For the text-containing cell, return its midpoint in (x, y) coordinate format. 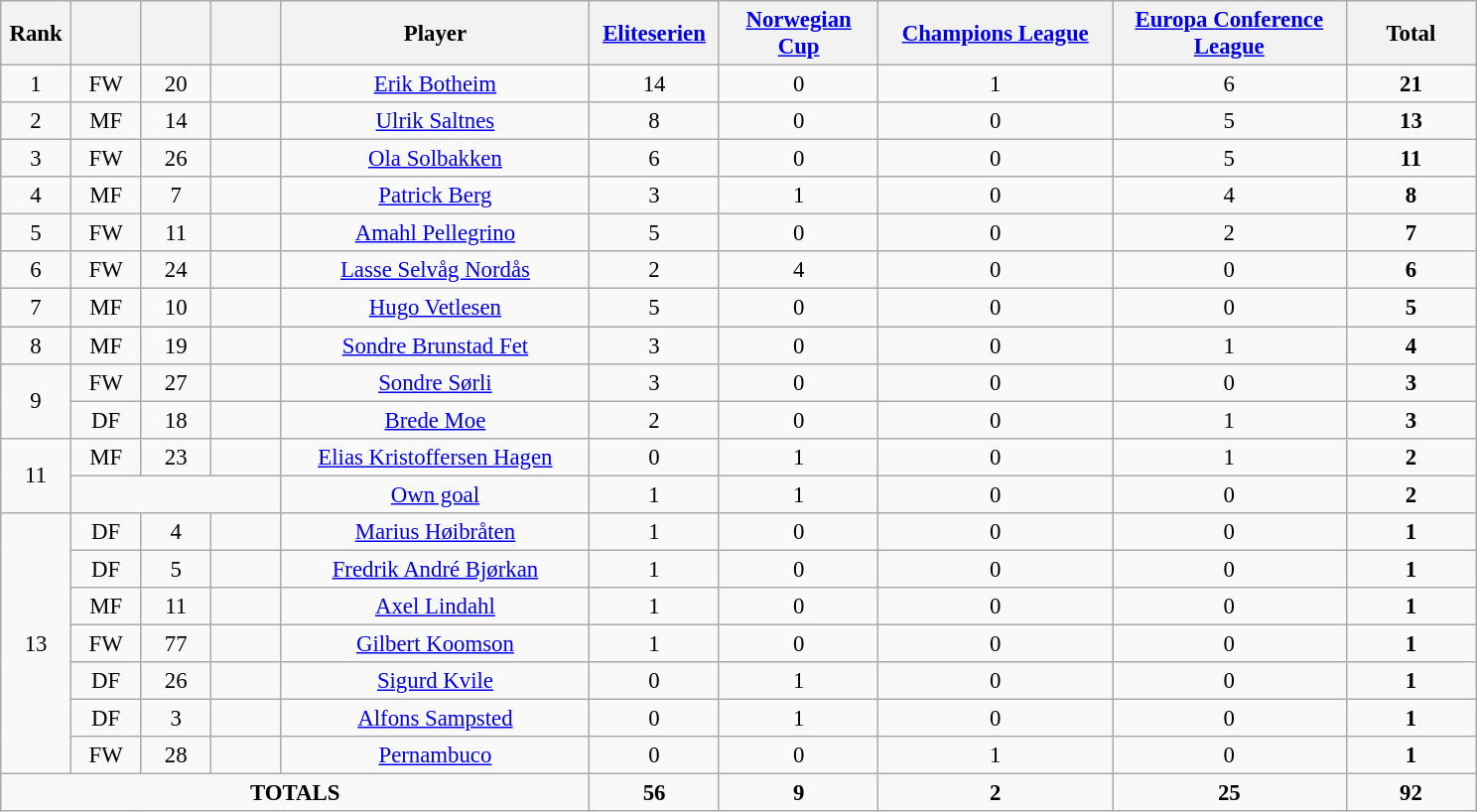
24 (177, 271)
Eliteserien (655, 34)
Sigurd Kvile (435, 681)
Sondre Brunstad Fet (435, 345)
Alfons Sampsted (435, 719)
Marius Høibråten (435, 532)
28 (177, 755)
Rank (36, 34)
Gilbert Koomson (435, 643)
Champions League (996, 34)
20 (177, 84)
Axel Lindahl (435, 607)
Total (1411, 34)
23 (177, 457)
Pernambuco (435, 755)
25 (1229, 793)
Norwegian Cup (798, 34)
Amahl Pellegrino (435, 233)
21 (1411, 84)
Own goal (435, 494)
92 (1411, 793)
Fredrik André Bjørkan (435, 569)
Sondre Sørli (435, 382)
27 (177, 382)
18 (177, 420)
Ola Solbakken (435, 159)
Lasse Selvåg Nordås (435, 271)
Hugo Vetlesen (435, 308)
Ulrik Saltnes (435, 121)
Patrick Berg (435, 196)
TOTALS (296, 793)
Brede Moe (435, 420)
77 (177, 643)
10 (177, 308)
Player (435, 34)
19 (177, 345)
Europa Conference League (1229, 34)
56 (655, 793)
Elias Kristoffersen Hagen (435, 457)
Erik Botheim (435, 84)
